Pinpoint the cell where the given text exists, returning its (X, Y) midpoint coordinate. 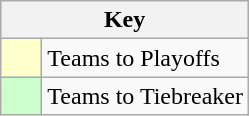
Teams to Playoffs (146, 58)
Key (125, 20)
Teams to Tiebreaker (146, 96)
